Pinpoint the cell where the given text exists, returning its [x, y] midpoint coordinate. 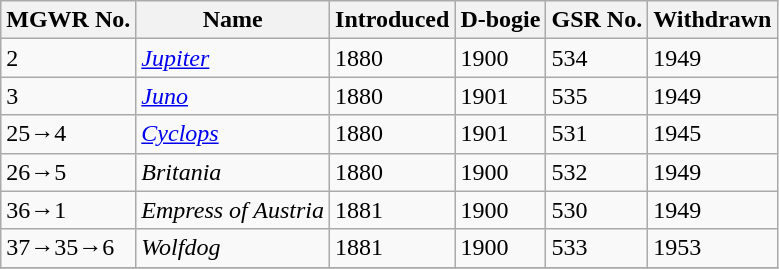
531 [597, 134]
2 [68, 58]
3 [68, 96]
530 [597, 210]
D-bogie [500, 20]
1945 [712, 134]
MGWR No. [68, 20]
534 [597, 58]
GSR No. [597, 20]
Jupiter [233, 58]
Wolfdog [233, 248]
36→1 [68, 210]
37→35→6 [68, 248]
1953 [712, 248]
535 [597, 96]
Introduced [392, 20]
26→5 [68, 172]
Juno [233, 96]
Name [233, 20]
Britania [233, 172]
532 [597, 172]
25→4 [68, 134]
Withdrawn [712, 20]
533 [597, 248]
Cyclops [233, 134]
Empress of Austria [233, 210]
